Return the [x, y] coordinate for the center point of the cell that contains the specified text.  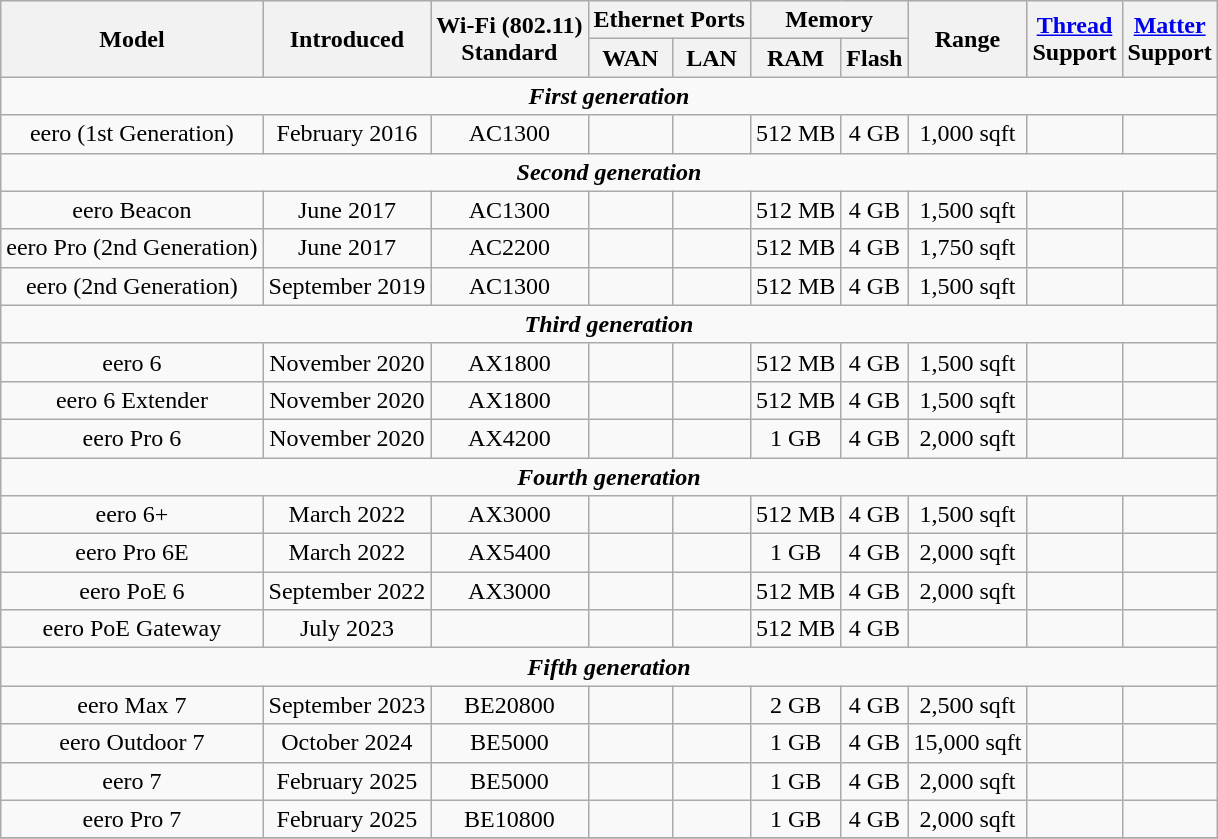
2,500 sqft [968, 705]
Memory [829, 20]
Model [132, 39]
Fifth generation [609, 667]
eero Max 7 [132, 705]
eero Pro (2nd Generation) [132, 248]
eero 6 [132, 362]
Fourth generation [609, 477]
eero Beacon [132, 210]
Introduced [347, 39]
eero Outdoor 7 [132, 743]
eero (1st Generation) [132, 134]
LAN [712, 58]
RAM [795, 58]
Wi-Fi (802.11)Standard [510, 39]
eero (2nd Generation) [132, 286]
Range [968, 39]
Ethernet Ports [669, 20]
eero Pro 6E [132, 553]
BE10800 [510, 819]
AX5400 [510, 553]
15,000 sqft [968, 743]
eero 7 [132, 781]
First generation [609, 96]
July 2023 [347, 629]
BE20800 [510, 705]
September 2023 [347, 705]
Third generation [609, 324]
eero 6 Extender [132, 400]
AX4200 [510, 438]
ThreadSupport [1074, 39]
AC2200 [510, 248]
September 2022 [347, 591]
1,000 sqft [968, 134]
Flash [874, 58]
2 GB [795, 705]
eero PoE 6 [132, 591]
1,750 sqft [968, 248]
MatterSupport [1170, 39]
eero Pro 7 [132, 819]
eero PoE Gateway [132, 629]
September 2019 [347, 286]
Second generation [609, 172]
eero Pro 6 [132, 438]
eero 6+ [132, 515]
WAN [630, 58]
February 2016 [347, 134]
October 2024 [347, 743]
